Detect which cell encompasses the target text, then output its (x, y) center coordinate. 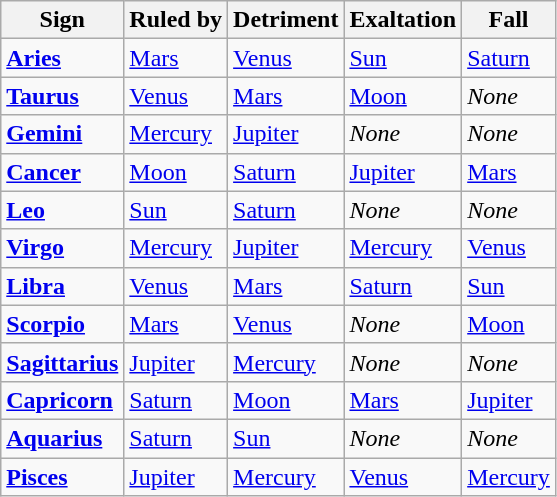
Pisces (62, 477)
Leo (62, 210)
Detriment (286, 20)
Libra (62, 286)
Exaltation (403, 20)
Sagittarius (62, 362)
Sign (62, 20)
Fall (509, 20)
Taurus (62, 96)
Aries (62, 58)
Capricorn (62, 400)
Scorpio (62, 324)
Gemini (62, 134)
Virgo (62, 248)
Cancer (62, 172)
Ruled by (176, 20)
Aquarius (62, 438)
